Return (x, y) of the center of cell containing provided text 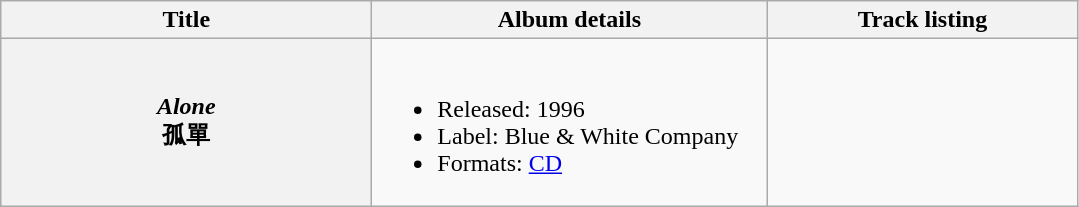
Album details (570, 20)
Alone孤單 (186, 122)
Track listing (922, 20)
Title (186, 20)
Released: 1996Label: Blue & White CompanyFormats: CD (570, 122)
